Pinpoint the cell where the given text exists, returning its (x, y) midpoint coordinate. 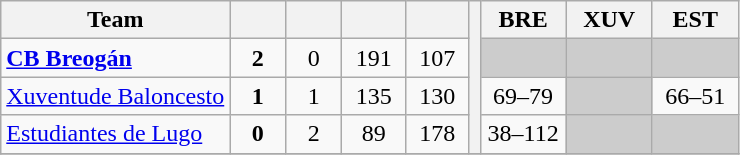
107 (437, 58)
178 (437, 134)
XUV (609, 20)
135 (374, 96)
69–79 (523, 96)
EST (695, 20)
130 (437, 96)
Estudiantes de Lugo (116, 134)
191 (374, 58)
66–51 (695, 96)
38–112 (523, 134)
CB Breogán (116, 58)
89 (374, 134)
BRE (523, 20)
Xuventude Baloncesto (116, 96)
Team (116, 20)
